Find where the given text appears and provide that cell's center as (X, Y) coordinate. 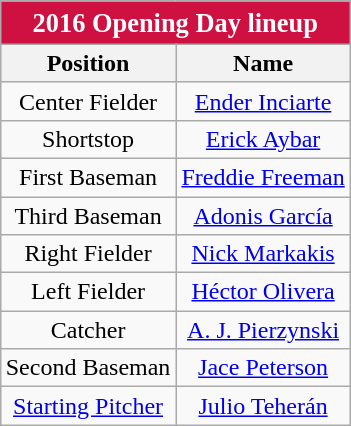
Right Fielder (88, 254)
Ender Inciarte (263, 101)
First Baseman (88, 177)
Erick Aybar (263, 139)
Héctor Olivera (263, 292)
Shortstop (88, 139)
Starting Pitcher (88, 406)
Second Baseman (88, 368)
Freddie Freeman (263, 177)
Nick Markakis (263, 254)
Julio Teherán (263, 406)
Jace Peterson (263, 368)
Catcher (88, 330)
Third Baseman (88, 216)
A. J. Pierzynski (263, 330)
Center Fielder (88, 101)
2016 Opening Day lineup (175, 23)
Position (88, 63)
Adonis García (263, 216)
Left Fielder (88, 292)
Name (263, 63)
